Pinpoint the cell where the given text exists, returning its (x, y) midpoint coordinate. 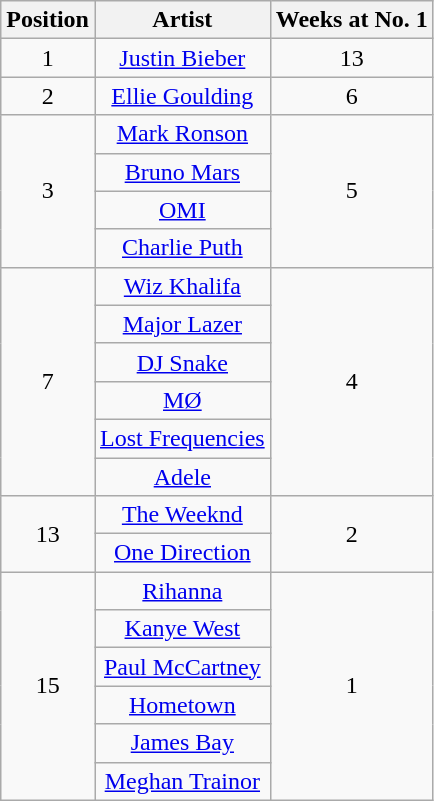
James Bay (182, 743)
DJ Snake (182, 362)
OMI (182, 210)
Justin Bieber (182, 58)
Wiz Khalifa (182, 286)
Kanye West (182, 629)
4 (352, 381)
7 (48, 381)
Hometown (182, 705)
3 (48, 191)
Bruno Mars (182, 172)
Paul McCartney (182, 667)
Position (48, 20)
15 (48, 686)
Charlie Puth (182, 248)
Mark Ronson (182, 134)
Ellie Goulding (182, 96)
MØ (182, 400)
Major Lazer (182, 324)
Rihanna (182, 591)
One Direction (182, 553)
Adele (182, 477)
Artist (182, 20)
5 (352, 191)
Meghan Trainor (182, 781)
The Weeknd (182, 515)
Weeks at No. 1 (352, 20)
Lost Frequencies (182, 438)
6 (352, 96)
